Provide the (x, y) coordinate of the cell's center where the given text is located.  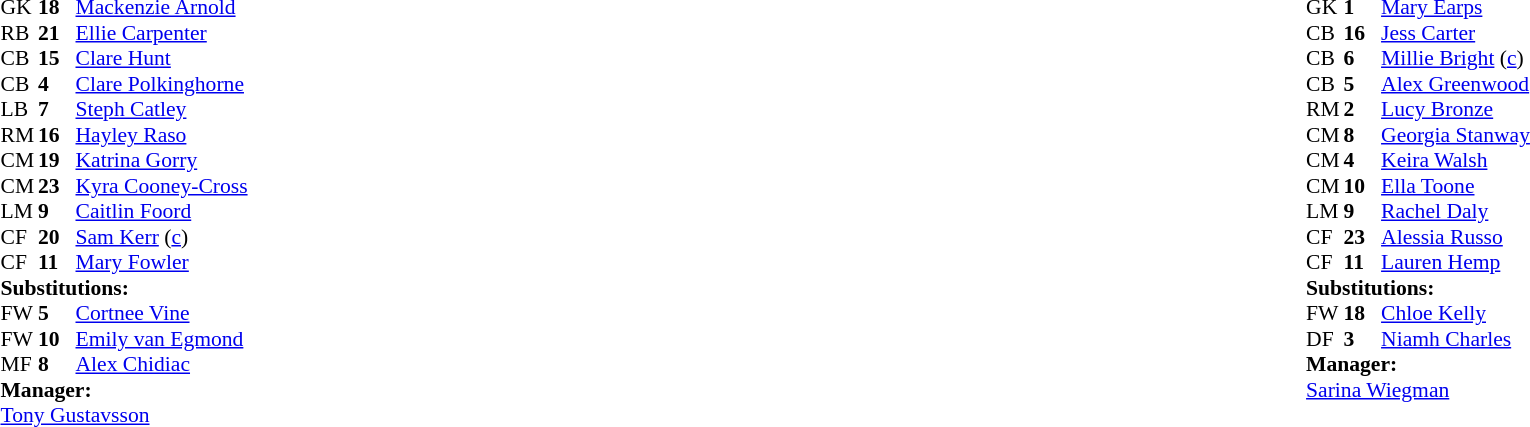
Georgia Stanway (1456, 135)
Clare Hunt (162, 59)
Alessia Russo (1456, 237)
Ellie Carpenter (162, 33)
6 (1363, 59)
Keira Walsh (1456, 161)
Sarina Wiegman (1418, 390)
Alex Greenwood (1456, 84)
Chloe Kelly (1456, 313)
Katrina Gorry (162, 161)
18 (1363, 313)
Jess Carter (1456, 33)
7 (57, 109)
3 (1363, 339)
15 (57, 59)
Mary Fowler (162, 263)
Steph Catley (162, 109)
MF (19, 365)
Cortnee Vine (162, 313)
Lucy Bronze (1456, 109)
Ella Toone (1456, 186)
Kyra Cooney-Cross (162, 186)
Alex Chidiac (162, 365)
LB (19, 109)
Caitlin Foord (162, 211)
Rachel Daly (1456, 211)
Sam Kerr (c) (162, 237)
2 (1363, 109)
DF (1325, 339)
Millie Bright (c) (1456, 59)
Clare Polkinghorne (162, 84)
20 (57, 237)
Emily van Egmond (162, 339)
Lauren Hemp (1456, 263)
21 (57, 33)
Hayley Raso (162, 135)
RB (19, 33)
Niamh Charles (1456, 339)
19 (57, 161)
